Find where the given text appears and provide that cell's center as (x, y) coordinate. 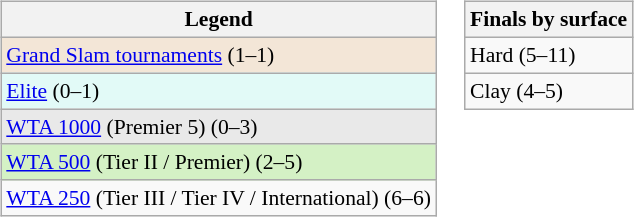
Hard (5–11) (548, 55)
Clay (4–5) (548, 91)
Grand Slam tournaments (1–1) (218, 55)
WTA 250 (Tier III / Tier IV / International) (6–6) (218, 198)
Finals by surface (548, 20)
WTA 500 (Tier II / Premier) (2–5) (218, 162)
Elite (0–1) (218, 91)
Legend (218, 20)
WTA 1000 (Premier 5) (0–3) (218, 127)
